Determine the (x, y) coordinate at the center of the cell enclosing the given text.  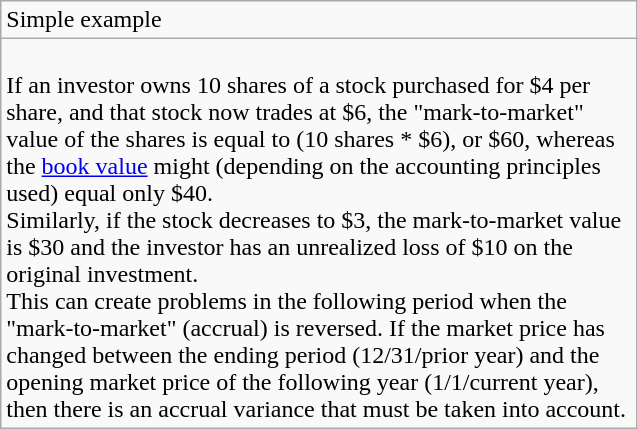
Simple example (319, 20)
